Identify which cell holds the provided text, then report its [x, y] central coordinate. 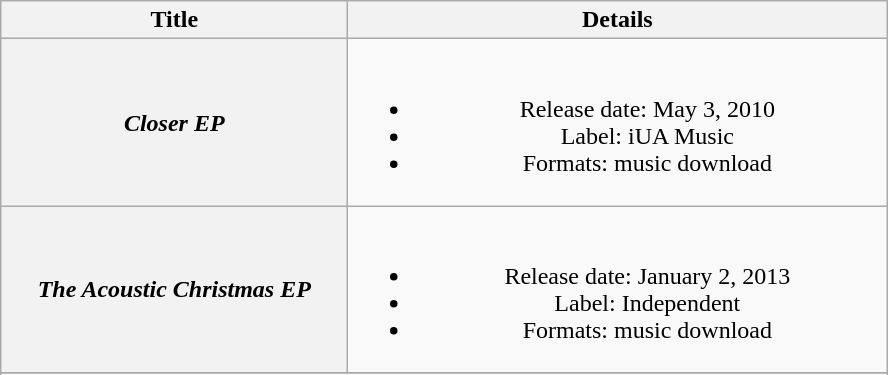
Release date: January 2, 2013Label: IndependentFormats: music download [618, 290]
Details [618, 20]
Title [174, 20]
Release date: May 3, 2010Label: iUA MusicFormats: music download [618, 122]
The Acoustic Christmas EP [174, 290]
Closer EP [174, 122]
